Output the (X, Y) coordinate of the center of the cell containing the given text.  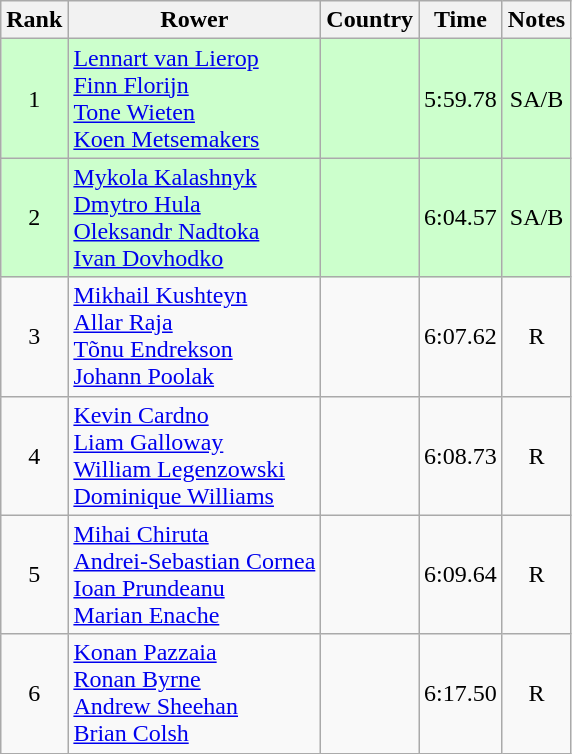
6:07.62 (461, 336)
Kevin CardnoLiam GallowayWilliam LegenzowskiDominique Williams (194, 456)
5:59.78 (461, 98)
Mihai ChirutaAndrei-Sebastian CorneaIoan PrundeanuMarian Enache (194, 574)
6:17.50 (461, 694)
6 (34, 694)
6:08.73 (461, 456)
6:04.57 (461, 218)
Rank (34, 20)
6:09.64 (461, 574)
Notes (536, 20)
5 (34, 574)
Mikhail KushteynAllar RajaTõnu EndreksonJohann Poolak (194, 336)
Konan PazzaiaRonan ByrneAndrew SheehanBrian Colsh (194, 694)
2 (34, 218)
Country (370, 20)
1 (34, 98)
3 (34, 336)
4 (34, 456)
Time (461, 20)
Lennart van LieropFinn FlorijnTone WietenKoen Metsemakers (194, 98)
Mykola KalashnykDmytro HulaOleksandr NadtokaIvan Dovhodko (194, 218)
Rower (194, 20)
